Find where the given text appears and provide that cell's center as (X, Y) coordinate. 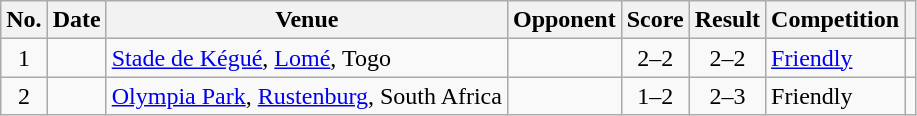
Score (655, 20)
2 (24, 96)
Opponent (564, 20)
Result (727, 20)
Competition (836, 20)
Date (76, 20)
Olympia Park, Rustenburg, South Africa (306, 96)
1–2 (655, 96)
No. (24, 20)
1 (24, 58)
Venue (306, 20)
Stade de Kégué, Lomé, Togo (306, 58)
2–3 (727, 96)
